Search for the cell housing the specified text and yield its [x, y] center coordinate. 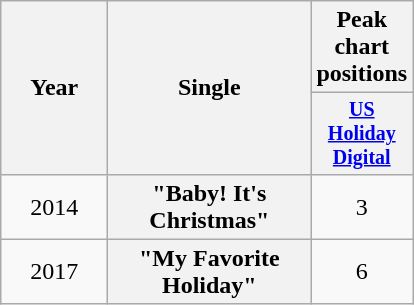
6 [362, 272]
3 [362, 206]
Peak chart positions [362, 47]
Year [54, 88]
Single [210, 88]
"Baby! It's Christmas" [210, 206]
US Holiday Digital [362, 134]
2017 [54, 272]
2014 [54, 206]
"My Favorite Holiday" [210, 272]
